Output the [x, y] coordinate of the center of the cell containing the given text.  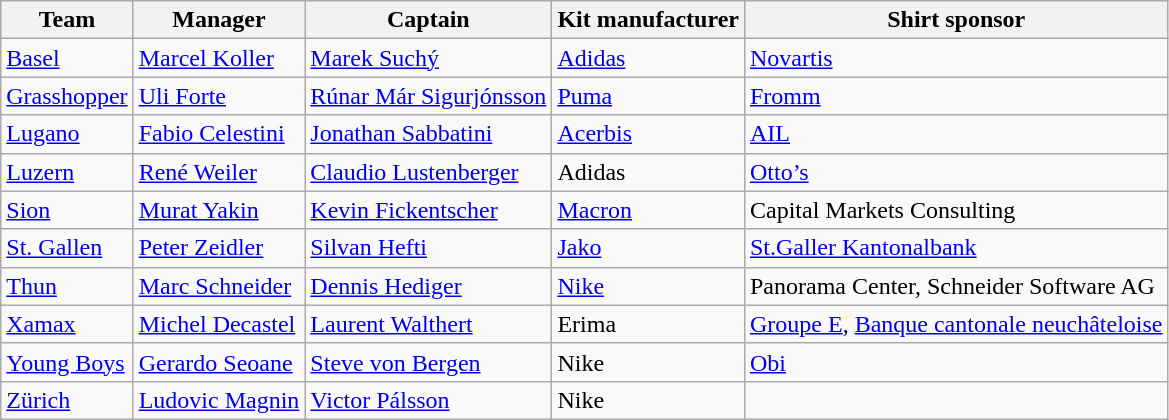
Dennis Hediger [428, 286]
Acerbis [648, 134]
Panorama Center, Schneider Software AG [956, 286]
Sion [67, 210]
Lugano [67, 134]
Peter Zeidler [219, 248]
Laurent Walthert [428, 324]
St. Gallen [67, 248]
Capital Markets Consulting [956, 210]
Otto’s [956, 172]
Grasshopper [67, 96]
Obi [956, 362]
Uli Forte [219, 96]
Kit manufacturer [648, 20]
Murat Yakin [219, 210]
Xamax [67, 324]
Ludovic Magnin [219, 400]
Jako [648, 248]
Manager [219, 20]
Silvan Hefti [428, 248]
Erima [648, 324]
Luzern [67, 172]
Michel Decastel [219, 324]
AIL [956, 134]
Marcel Koller [219, 58]
Steve von Bergen [428, 362]
Jonathan Sabbatini [428, 134]
Young Boys [67, 362]
Team [67, 20]
Captain [428, 20]
Victor Pálsson [428, 400]
Zürich [67, 400]
Marek Suchý [428, 58]
Shirt sponsor [956, 20]
Marc Schneider [219, 286]
Fabio Celestini [219, 134]
Kevin Fickentscher [428, 210]
St.Galler Kantonalbank [956, 248]
Macron [648, 210]
Rúnar Már Sigurjónsson [428, 96]
René Weiler [219, 172]
Puma [648, 96]
Gerardo Seoane [219, 362]
Fromm [956, 96]
Basel [67, 58]
Novartis [956, 58]
Groupe E, Banque cantonale neuchâteloise [956, 324]
Claudio Lustenberger [428, 172]
Thun [67, 286]
